Return [X, Y] of the center of cell containing provided text 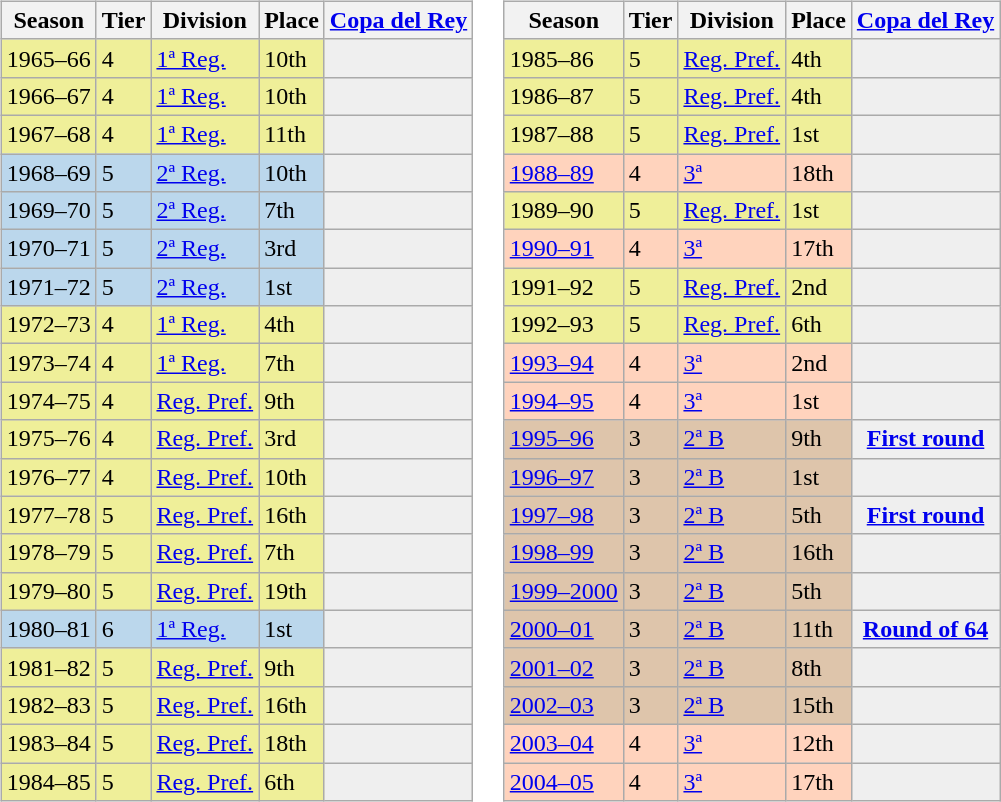
1972–73 [48, 325]
8th [819, 667]
1988–89 [564, 173]
1978–79 [48, 553]
1971–72 [48, 287]
1985–86 [564, 58]
1991–92 [564, 287]
1986–87 [564, 96]
15th [819, 705]
1965–66 [48, 58]
1994–95 [564, 401]
1979–80 [48, 591]
1975–76 [48, 439]
1969–70 [48, 211]
1992–93 [564, 325]
1995–96 [564, 439]
1976–77 [48, 477]
1977–78 [48, 515]
1984–85 [48, 781]
1980–81 [48, 629]
2004–05 [564, 781]
6 [124, 629]
1967–68 [48, 134]
1996–97 [564, 477]
1997–98 [564, 515]
1970–71 [48, 249]
1990–91 [564, 249]
1999–2000 [564, 591]
12th [819, 743]
1966–67 [48, 96]
1974–75 [48, 401]
1982–83 [48, 705]
1993–94 [564, 363]
1983–84 [48, 743]
1987–88 [564, 134]
1998–99 [564, 553]
1973–74 [48, 363]
1968–69 [48, 173]
2003–04 [564, 743]
2000–01 [564, 629]
19th [292, 591]
Round of 64 [925, 629]
2001–02 [564, 667]
2002–03 [564, 705]
1989–90 [564, 211]
1981–82 [48, 667]
